Output the [x, y] coordinate of the center of the cell containing the given text.  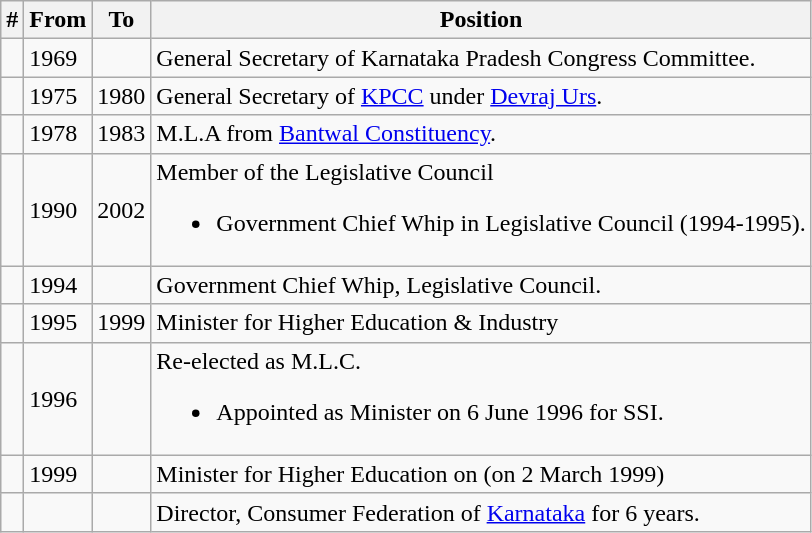
Member of the Legislative CouncilGovernment Chief Whip in Legislative Council (1994-1995). [482, 210]
1995 [58, 323]
1990 [58, 210]
General Secretary of Karnataka Pradesh Congress Committee. [482, 58]
Minister for Higher Education on (on 2 March 1999) [482, 474]
Government Chief Whip, Legislative Council. [482, 285]
Director, Consumer Federation of Karnataka for 6 years. [482, 512]
1978 [58, 134]
1996 [58, 398]
Re-elected as M.L.C.Appointed as Minister on 6 June 1996 for SSI. [482, 398]
1994 [58, 285]
1975 [58, 96]
1983 [122, 134]
# [12, 20]
To [122, 20]
M.L.A from Bantwal Constituency. [482, 134]
General Secretary of KPCC under Devraj Urs. [482, 96]
1969 [58, 58]
2002 [122, 210]
Minister for Higher Education & Industry [482, 323]
1980 [122, 96]
Position [482, 20]
From [58, 20]
